Find where the given text appears and provide that cell's center as [x, y] coordinate. 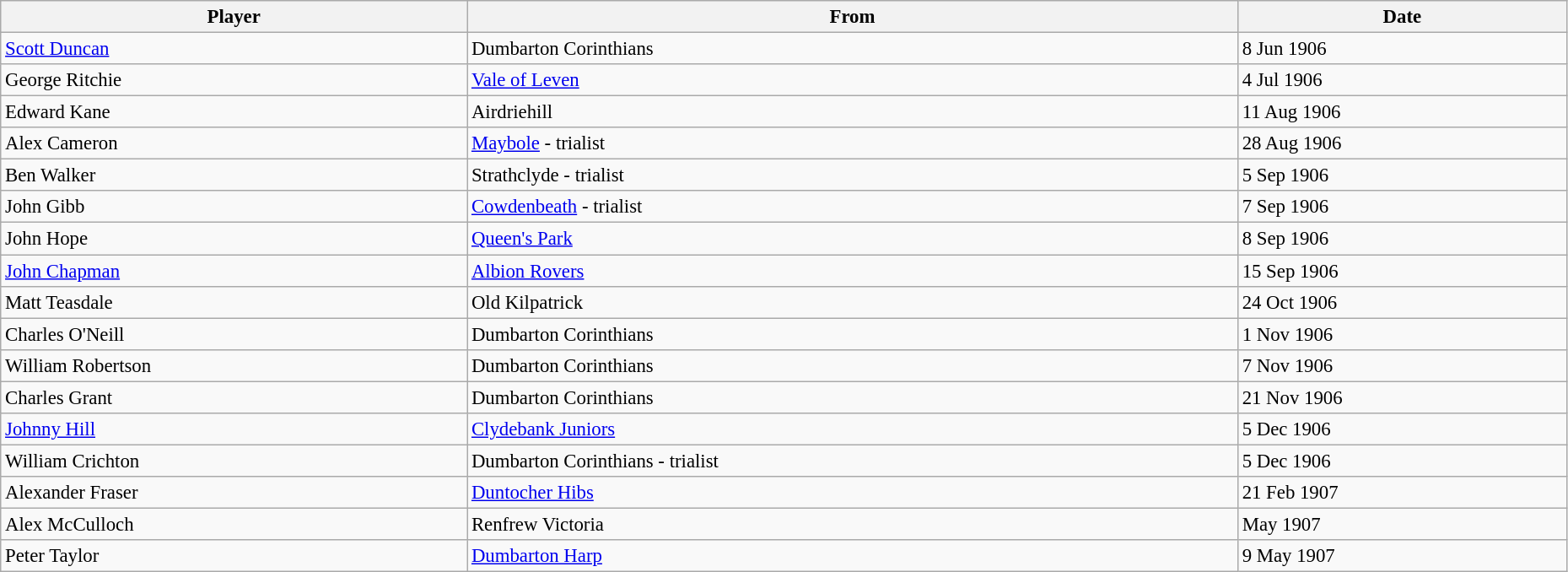
Date [1402, 17]
Vale of Leven [853, 80]
John Gibb [234, 207]
Albion Rovers [853, 271]
Johnny Hill [234, 429]
11 Aug 1906 [1402, 112]
Dumbarton Corinthians - trialist [853, 461]
Peter Taylor [234, 556]
Scott Duncan [234, 49]
21 Feb 1907 [1402, 493]
9 May 1907 [1402, 556]
Dumbarton Harp [853, 556]
Edward Kane [234, 112]
Ben Walker [234, 175]
15 Sep 1906 [1402, 271]
Alexander Fraser [234, 493]
William Crichton [234, 461]
28 Aug 1906 [1402, 143]
John Hope [234, 239]
Charles O'Neill [234, 334]
May 1907 [1402, 524]
Queen's Park [853, 239]
8 Jun 1906 [1402, 49]
8 Sep 1906 [1402, 239]
1 Nov 1906 [1402, 334]
7 Sep 1906 [1402, 207]
George Ritchie [234, 80]
21 Nov 1906 [1402, 397]
Alex Cameron [234, 143]
7 Nov 1906 [1402, 365]
Charles Grant [234, 397]
Renfrew Victoria [853, 524]
Alex McCulloch [234, 524]
24 Oct 1906 [1402, 302]
Clydebank Juniors [853, 429]
Duntocher Hibs [853, 493]
4 Jul 1906 [1402, 80]
Airdriehill [853, 112]
Player [234, 17]
John Chapman [234, 271]
Cowdenbeath - trialist [853, 207]
Old Kilpatrick [853, 302]
Strathclyde - trialist [853, 175]
Matt Teasdale [234, 302]
5 Sep 1906 [1402, 175]
Maybole - trialist [853, 143]
William Robertson [234, 365]
From [853, 17]
